Identify which cell holds the provided text, then report its (X, Y) central coordinate. 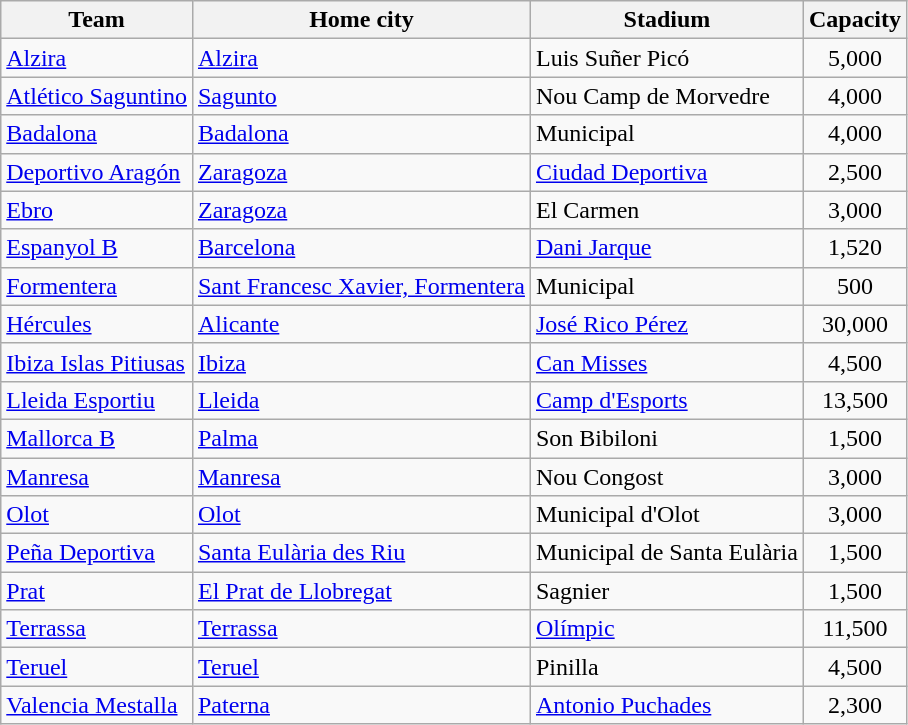
Valencia Mestalla (97, 705)
Espanyol B (97, 248)
José Rico Pérez (666, 324)
Municipal de Santa Eulària (666, 553)
Alicante (361, 324)
Dani Jarque (666, 248)
Stadium (666, 20)
2,300 (854, 705)
2,500 (854, 172)
500 (854, 286)
Ebro (97, 210)
Atlético Saguntino (97, 96)
Lleida Esportiu (97, 400)
1,520 (854, 248)
Ibiza (361, 362)
Nou Camp de Morvedre (666, 96)
Sagunto (361, 96)
Camp d'Esports (666, 400)
Sagnier (666, 591)
Luis Suñer Picó (666, 58)
Municipal d'Olot (666, 515)
Hércules (97, 324)
Can Misses (666, 362)
Formentera (97, 286)
11,500 (854, 629)
Paterna (361, 705)
Peña Deportiva (97, 553)
Olímpic (666, 629)
Palma (361, 438)
El Carmen (666, 210)
13,500 (854, 400)
Team (97, 20)
Prat (97, 591)
Capacity (854, 20)
Lleida (361, 400)
Barcelona (361, 248)
5,000 (854, 58)
El Prat de Llobregat (361, 591)
Deportivo Aragón (97, 172)
Nou Congost (666, 477)
Ibiza Islas Pitiusas (97, 362)
30,000 (854, 324)
Son Bibiloni (666, 438)
Antonio Puchades (666, 705)
Mallorca B (97, 438)
Santa Eulària des Riu (361, 553)
Ciudad Deportiva (666, 172)
Sant Francesc Xavier, Formentera (361, 286)
Pinilla (666, 667)
Home city (361, 20)
